Return [X, Y] of the center of cell containing provided text 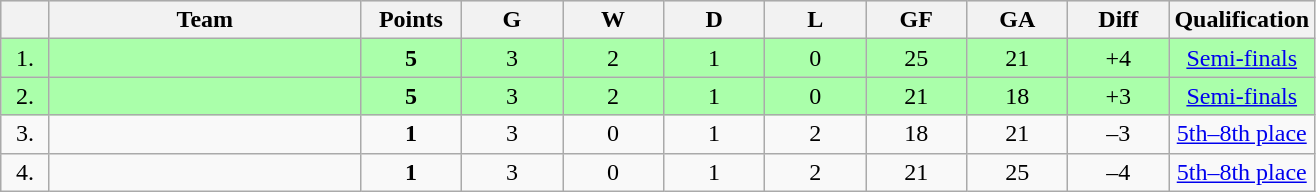
Diff [1118, 20]
–3 [1118, 134]
1. [26, 58]
L [816, 20]
4. [26, 172]
Team [204, 20]
2. [26, 96]
GA [1018, 20]
Points [410, 20]
–4 [1118, 172]
G [512, 20]
+4 [1118, 58]
3. [26, 134]
+3 [1118, 96]
Qualification [1242, 20]
D [714, 20]
GF [916, 20]
W [612, 20]
